Extract the [X, Y] coordinate from the center of the cell holding the provided text.  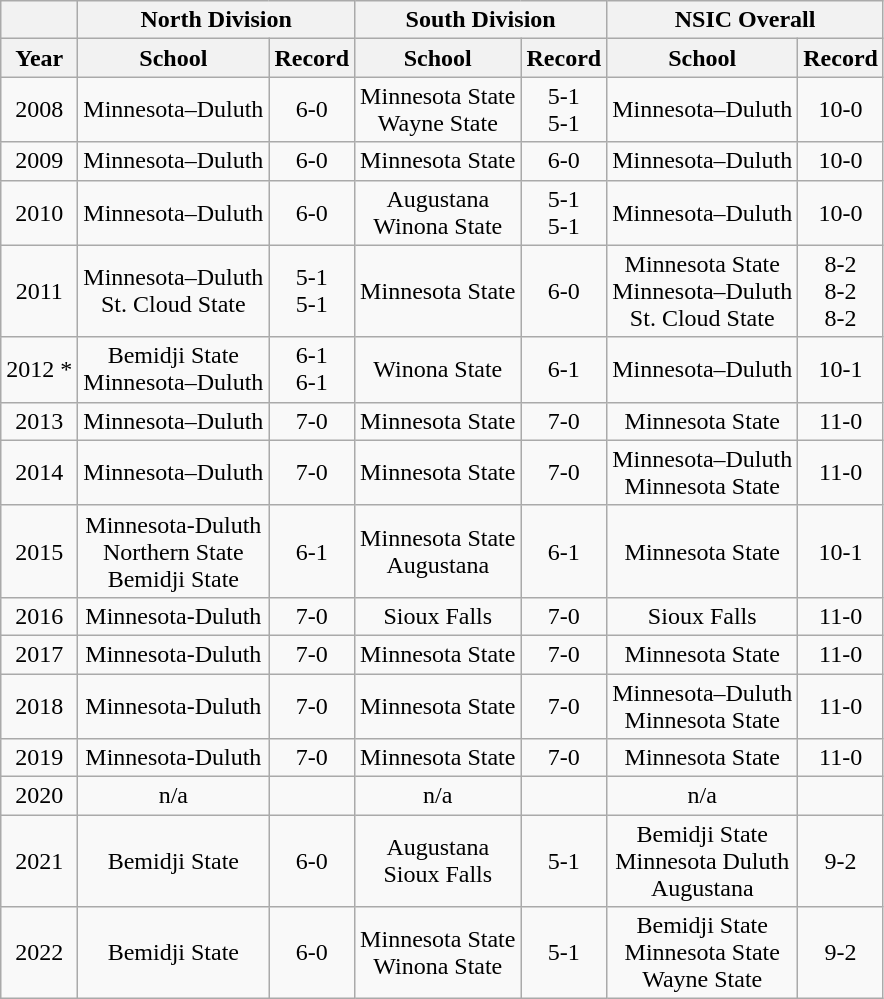
2016 [40, 616]
North Division [216, 20]
2012 * [40, 370]
2021 [40, 861]
2019 [40, 758]
2018 [40, 706]
2022 [40, 953]
Minnesota StateWinona State [438, 953]
Year [40, 58]
2013 [40, 421]
2010 [40, 212]
AugustanaWinona State [438, 212]
2009 [40, 161]
2014 [40, 472]
Minnesota StateWayne State [438, 110]
2011 [40, 291]
NSIC Overall [746, 20]
6-16-1 [312, 370]
Minnesota StateAugustana [438, 551]
Bemidji StateMinnesota DuluthAugustana [702, 861]
2020 [40, 796]
South Division [481, 20]
Bemidji StateMinnesota StateWayne State [702, 953]
2017 [40, 654]
Minnesota–DuluthSt. Cloud State [174, 291]
Minnesota StateMinnesota–DuluthSt. Cloud State [702, 291]
2015 [40, 551]
AugustanaSioux Falls [438, 861]
2008 [40, 110]
8-28-28-2 [841, 291]
Bemidji StateMinnesota–Duluth [174, 370]
Winona State [438, 370]
Minnesota-DuluthNorthern StateBemidji State [174, 551]
